Output the [X, Y] coordinate of the center of the cell containing the given text.  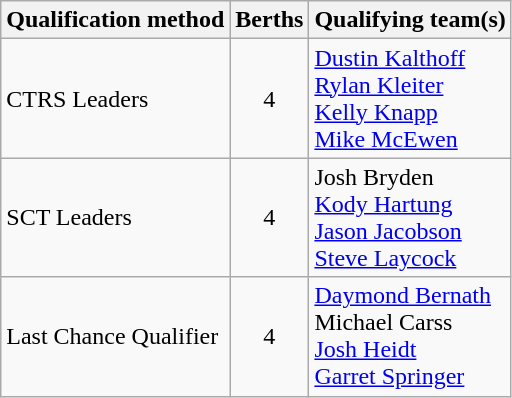
Last Chance Qualifier [116, 336]
Berths [270, 20]
Dustin Kalthoff Rylan Kleiter Kelly Knapp Mike McEwen [410, 98]
SCT Leaders [116, 218]
Daymond Bernath Michael Carss Josh Heidt Garret Springer [410, 336]
Qualifying team(s) [410, 20]
CTRS Leaders [116, 98]
Qualification method [116, 20]
Josh Bryden Kody Hartung Jason Jacobson Steve Laycock [410, 218]
